Return the [x, y] coordinate for the center point of the cell that contains the specified text.  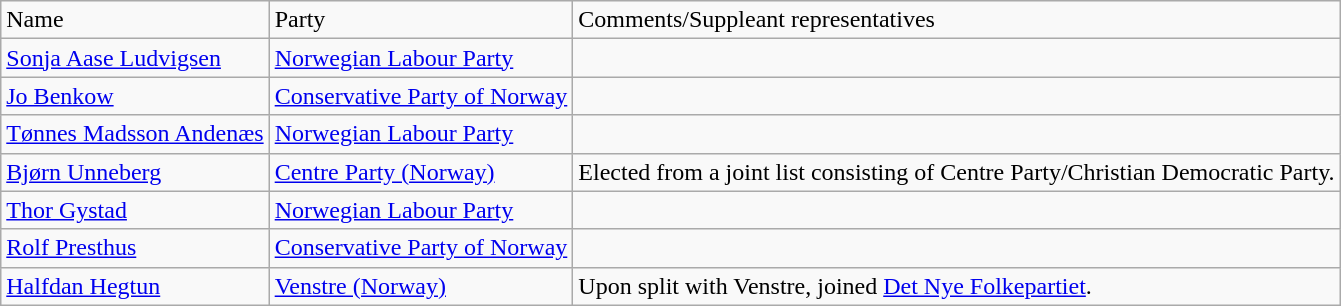
Tønnes Madsson Andenæs [135, 134]
Rolf Presthus [135, 248]
Thor Gystad [135, 210]
Centre Party (Norway) [421, 172]
Upon split with Venstre, joined Det Nye Folkepartiet. [956, 286]
Comments/Suppleant representatives [956, 20]
Elected from a joint list consisting of Centre Party/Christian Democratic Party. [956, 172]
Bjørn Unneberg [135, 172]
Sonja Aase Ludvigsen [135, 58]
Party [421, 20]
Venstre (Norway) [421, 286]
Halfdan Hegtun [135, 286]
Jo Benkow [135, 96]
Name [135, 20]
